Determine the (X, Y) coordinate at the center of the cell enclosing the given text.  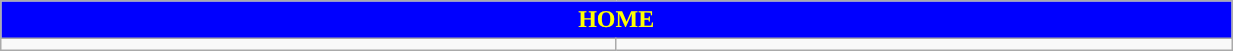
HOME (616, 20)
